Output the [X, Y] coordinate of the center of the cell containing the given text.  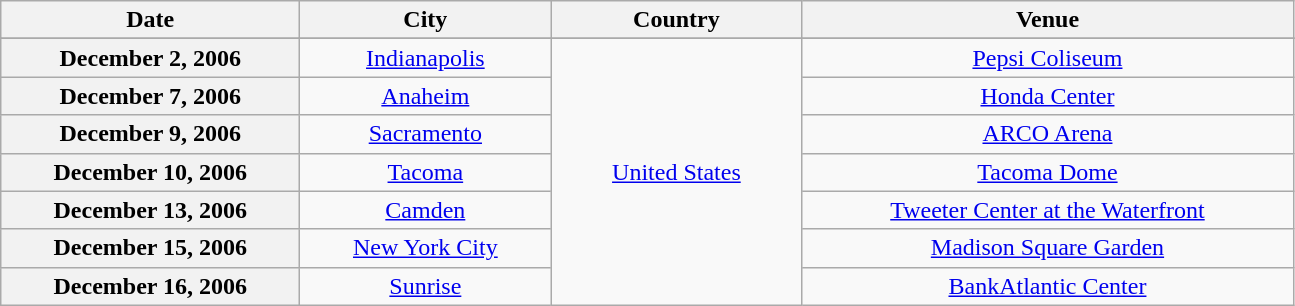
Country [676, 20]
ARCO Arena [1048, 134]
December 9, 2006 [150, 134]
Honda Center [1048, 96]
December 13, 2006 [150, 210]
City [426, 20]
Indianapolis [426, 58]
Sacramento [426, 134]
Camden [426, 210]
Sunrise [426, 286]
New York City [426, 248]
Pepsi Coliseum [1048, 58]
December 10, 2006 [150, 172]
Venue [1048, 20]
December 7, 2006 [150, 96]
Tacoma Dome [1048, 172]
December 16, 2006 [150, 286]
United States [676, 172]
Anaheim [426, 96]
Date [150, 20]
Tweeter Center at the Waterfront [1048, 210]
Madison Square Garden [1048, 248]
BankAtlantic Center [1048, 286]
December 2, 2006 [150, 58]
Tacoma [426, 172]
December 15, 2006 [150, 248]
